Extract the [x, y] coordinate from the center of the cell holding the provided text.  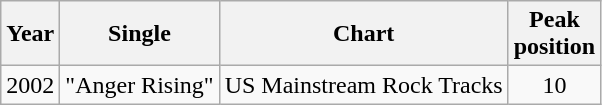
2002 [30, 85]
US Mainstream Rock Tracks [364, 85]
Year [30, 34]
"Anger Rising" [140, 85]
10 [554, 85]
Chart [364, 34]
Single [140, 34]
Peakposition [554, 34]
